Locate the cell with the specified text and output its [X, Y] center coordinate. 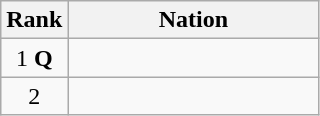
1 Q [34, 58]
2 [34, 96]
Nation [194, 20]
Rank [34, 20]
